Return [X, Y] of the center of cell containing provided text 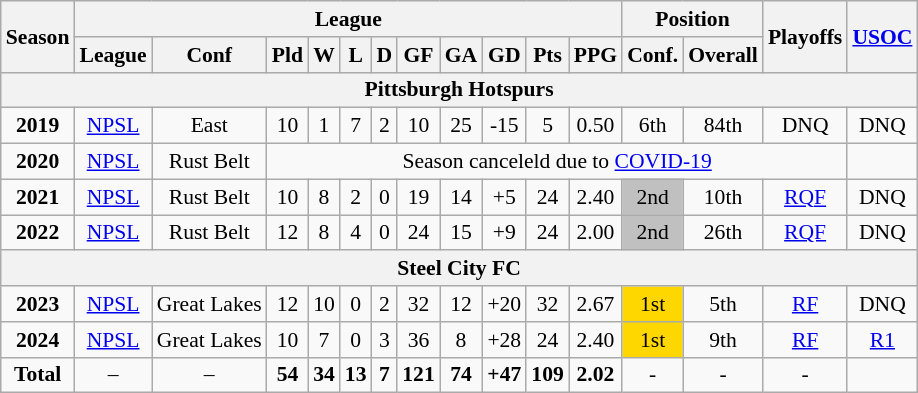
+9 [504, 233]
D [385, 55]
Conf. [652, 55]
2019 [38, 126]
2.67 [596, 304]
Season canceleld due to COVID-19 [558, 162]
GF [418, 55]
0.50 [596, 126]
3 [385, 340]
Pittsburgh Hotspurs [460, 90]
Pld [288, 55]
GA [462, 55]
4 [356, 233]
Playoffs [805, 36]
10th [723, 197]
Season [38, 36]
Overall [723, 55]
84th [723, 126]
+47 [504, 375]
East [210, 126]
36 [418, 340]
1 [324, 126]
34 [324, 375]
2021 [38, 197]
121 [418, 375]
2023 [38, 304]
54 [288, 375]
Total [38, 375]
13 [356, 375]
2.02 [596, 375]
74 [462, 375]
2020 [38, 162]
L [356, 55]
W [324, 55]
Pts [548, 55]
14 [462, 197]
+28 [504, 340]
Position [692, 19]
2024 [38, 340]
-15 [504, 126]
9th [723, 340]
26th [723, 233]
5 [548, 126]
Conf [210, 55]
2.00 [596, 233]
15 [462, 233]
Steel City FC [460, 269]
+5 [504, 197]
USOC [882, 36]
25 [462, 126]
19 [418, 197]
R1 [882, 340]
109 [548, 375]
PPG [596, 55]
+20 [504, 304]
GD [504, 55]
2022 [38, 233]
6th [652, 126]
5th [723, 304]
